For the text-containing cell, return its midpoint in (X, Y) coordinate format. 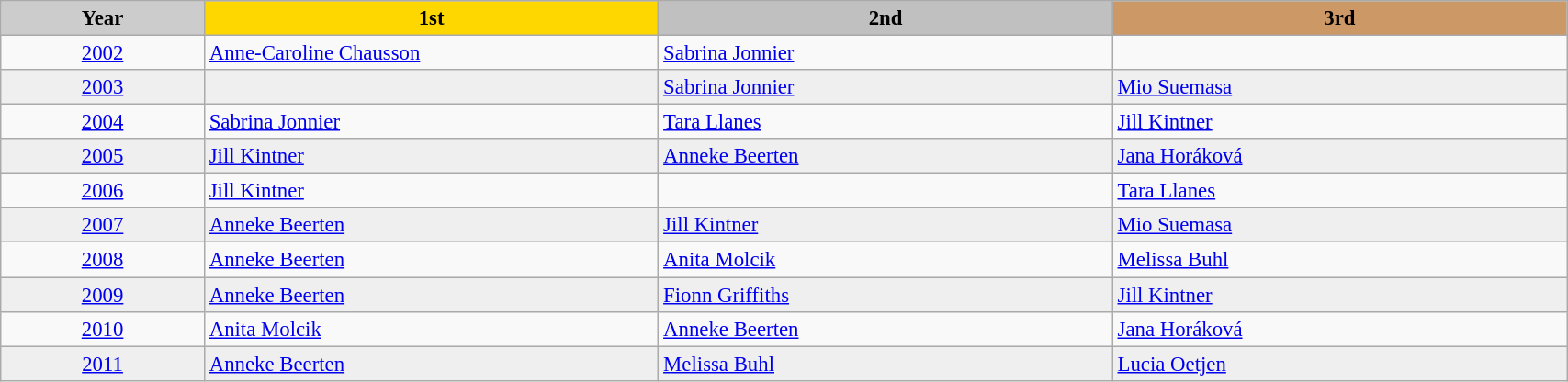
2004 (103, 122)
2005 (103, 156)
2nd (886, 18)
2007 (103, 225)
3rd (1339, 18)
Fionn Griffiths (886, 295)
2002 (103, 53)
2011 (103, 364)
1st (431, 18)
2010 (103, 329)
2009 (103, 295)
2008 (103, 260)
2006 (103, 191)
Year (103, 18)
Anne-Caroline Chausson (431, 53)
2003 (103, 87)
Lucia Oetjen (1339, 364)
